Return [X, Y] of the center of cell containing provided text 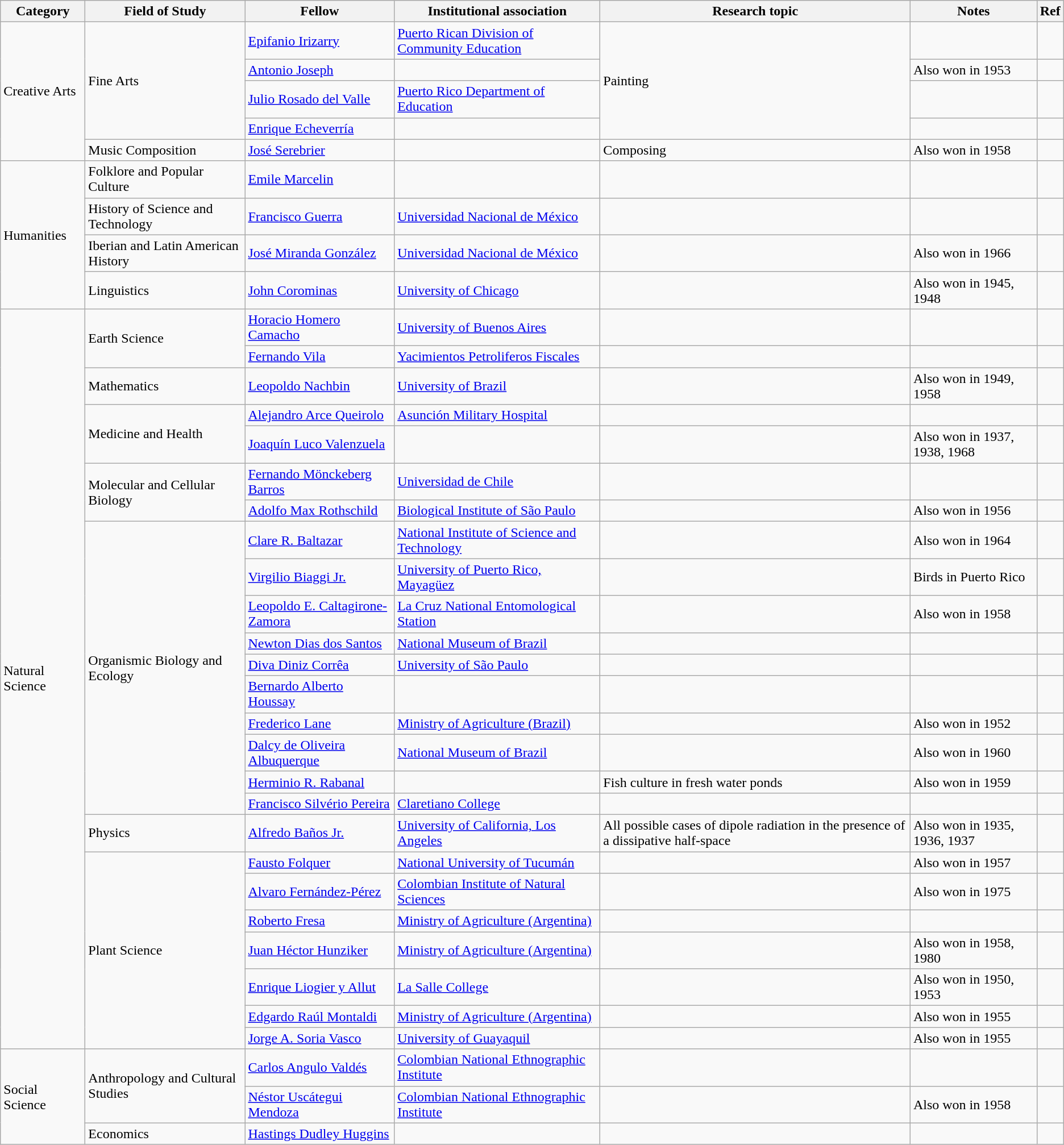
Also won in 1957 [973, 862]
Carlos Angulo Valdés [319, 1067]
La Salle College [497, 988]
Ref [1050, 11]
Francisco Guerra [319, 216]
Emile Marcelin [319, 180]
Francisco Silvério Pereira [319, 803]
Alfredo Baños Jr. [319, 833]
Also won in 1964 [973, 540]
Medicine and Health [165, 434]
Also won in 1956 [973, 511]
Herminio R. Rabanal [319, 782]
Notes [973, 11]
Enrique Liogier y Allut [319, 988]
José Miranda González [319, 253]
Julio Rosado del Valle [319, 99]
Fernando Vila [319, 356]
Organismic Biology and Ecology [165, 668]
Roberto Fresa [319, 921]
National University of Tucumán [497, 862]
Research topic [755, 11]
Horacio Homero Camacho [319, 327]
Birds in Puerto Rico [973, 577]
Universidad de Chile [497, 482]
Fausto Folquer [319, 862]
Yacimientos Petroliferos Fiscales [497, 356]
Also won in 1949, 1958 [973, 385]
Also won in 1953 [973, 70]
Ministry of Agriculture (Brazil) [497, 723]
Frederico Lane [319, 723]
Also won in 1966 [973, 253]
Puerto Rican Division of Community Education [497, 41]
Leopoldo E. Caltagirone-Zamora [319, 614]
Category [43, 11]
Painting [755, 81]
Fine Arts [165, 81]
Economics [165, 1134]
Juan Héctor Hunziker [319, 950]
Edgardo Raúl Montaldi [319, 1017]
Fellow [319, 11]
Also won in 1959 [973, 782]
Néstor Uscátegui Mendoza [319, 1105]
Plant Science [165, 950]
University of Puerto Rico, Mayagüez [497, 577]
University of Brazil [497, 385]
Joaquín Luco Valenzuela [319, 444]
Anthropology and Cultural Studies [165, 1086]
Colombian Institute of Natural Sciences [497, 892]
University of São Paulo [497, 665]
Mathematics [165, 385]
University of Buenos Aires [497, 327]
Molecular and Cellular Biology [165, 492]
Alejandro Arce Queirolo [319, 415]
Earth Science [165, 338]
Linguistics [165, 290]
Biological Institute of São Paulo [497, 511]
National Institute of Science and Technology [497, 540]
Humanities [43, 235]
Claretiano College [497, 803]
Hastings Dudley Huggins [319, 1134]
Also won in 1945, 1948 [973, 290]
Leopoldo Nachbin [319, 385]
Also won in 1958, 1980 [973, 950]
History of Science and Technology [165, 216]
Creative Arts [43, 91]
Enrique Echeverría [319, 128]
Bernardo Alberto Houssay [319, 694]
Music Composition [165, 150]
Field of Study [165, 11]
Clare R. Baltazar [319, 540]
University of Guayaquil [497, 1038]
Physics [165, 833]
Asunción Military Hospital [497, 415]
Antonio Joseph [319, 70]
University of California, Los Angeles [497, 833]
Newton Dias dos Santos [319, 643]
Virgilio Biaggi Jr. [319, 577]
José Serebrier [319, 150]
Institutional association [497, 11]
University of Chicago [497, 290]
All possible cases of dipole radiation in the presence of a dissipative half-space [755, 833]
Also won in 1937, 1938, 1968 [973, 444]
Composing [755, 150]
Dalcy de Oliveira Albuquerque [319, 752]
La Cruz National Entomological Station [497, 614]
Natural Science [43, 678]
Also won in 1952 [973, 723]
Diva Diniz Corrêa [319, 665]
Puerto Rico Department of Education [497, 99]
Also won in 1975 [973, 892]
Also won in 1960 [973, 752]
Fish culture in fresh water ponds [755, 782]
Folklore and Popular Culture [165, 180]
Alvaro Fernández-Pérez [319, 892]
John Corominas [319, 290]
Iberian and Latin American History [165, 253]
Epifanio Irizarry [319, 41]
Adolfo Max Rothschild [319, 511]
Fernando Mönckeberg Barros [319, 482]
Also won in 1950, 1953 [973, 988]
Jorge A. Soria Vasco [319, 1038]
Also won in 1935, 1936, 1937 [973, 833]
Social Science [43, 1097]
